Return (X, Y) of the center of cell containing provided text 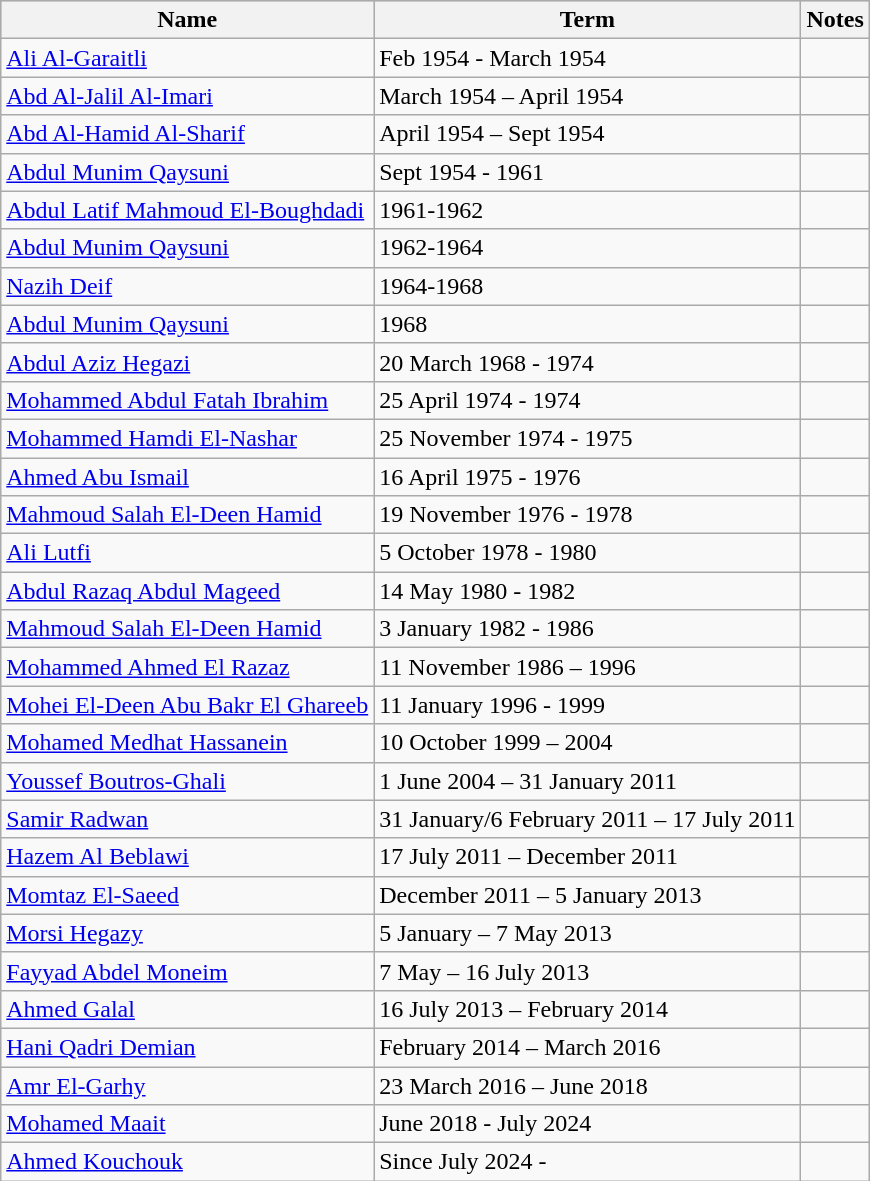
17 July 2011 – December 2011 (588, 857)
25 November 1974 - 1975 (588, 438)
Name (188, 20)
5 October 1978 - 1980 (588, 553)
Ahmed Kouchouk (188, 1162)
Mohamed Medhat Hassanein (188, 743)
7 May – 16 July 2013 (588, 971)
Ali Al-Garaitli (188, 58)
Mohammed Hamdi El-Nashar (188, 438)
1961-1962 (588, 210)
Notes (835, 20)
Sept 1954 - 1961 (588, 172)
25 April 1974 - 1974 (588, 400)
Mohammed Ahmed El Razaz (188, 667)
1 June 2004 – 31 January 2011 (588, 781)
5 January – 7 May 2013 (588, 933)
Mohei El-Deen Abu Bakr El Ghareeb (188, 705)
23 March 2016 – June 2018 (588, 1085)
February 2014 – March 2016 (588, 1047)
Fayyad Abdel Moneim (188, 971)
June 2018 - July 2024 (588, 1124)
11 January 1996 - 1999 (588, 705)
11 November 1986 – 1996 (588, 667)
Ahmed Abu Ismail (188, 477)
Morsi Hegazy (188, 933)
16 July 2013 – February 2014 (588, 1009)
3 January 1982 - 1986 (588, 629)
Abdul Aziz Hegazi (188, 362)
December 2011 – 5 January 2013 (588, 895)
Since July 2024 - (588, 1162)
Mohamed Maait (188, 1124)
Samir Radwan (188, 819)
19 November 1976 - 1978 (588, 515)
Abdul Razaq Abdul Mageed (188, 591)
16 April 1975 - 1976 (588, 477)
14 May 1980 - 1982 (588, 591)
Term (588, 20)
Ali Lutfi (188, 553)
Abdul Latif Mahmoud El-Boughdadi (188, 210)
Nazih Deif (188, 286)
Youssef Boutros-Ghali (188, 781)
Feb 1954 - March 1954 (588, 58)
Hani Qadri Demian (188, 1047)
Ahmed Galal (188, 1009)
Momtaz El-Saeed (188, 895)
1962-1964 (588, 248)
Abd Al-Jalil Al-Imari (188, 96)
31 January/6 February 2011 – 17 July 2011 (588, 819)
Mohammed Abdul Fatah Ibrahim (188, 400)
April 1954 – Sept 1954 (588, 134)
Hazem Al Beblawi (188, 857)
March 1954 – April 1954 (588, 96)
Amr El-Garhy (188, 1085)
Abd Al-Hamid Al-Sharif (188, 134)
20 March 1968 - 1974 (588, 362)
1964-1968 (588, 286)
1968 (588, 324)
10 October 1999 – 2004 (588, 743)
